From the cell containing the given text, extract its center point as (X, Y) coordinate. 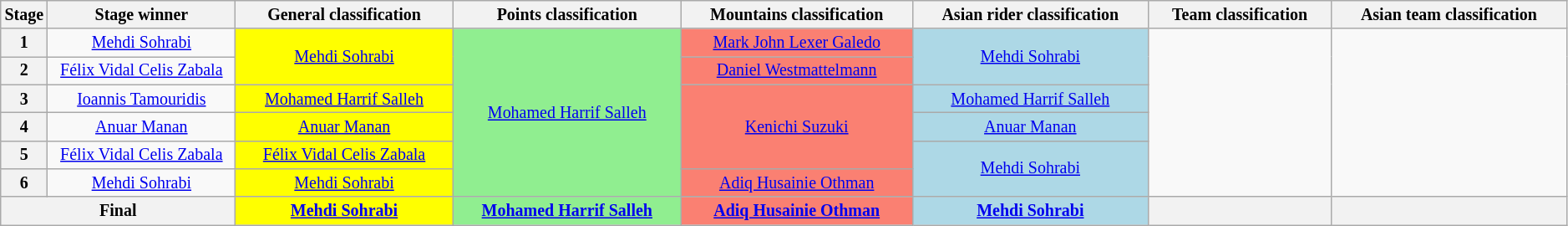
1 (24, 44)
2 (24, 70)
6 (24, 182)
Stage winner (142, 15)
Stage (24, 15)
4 (24, 127)
Team classification (1240, 15)
Final (119, 211)
Ioannis Tamouridis (142, 99)
Asian team classification (1449, 15)
3 (24, 99)
Mark John Lexer Galedo (797, 44)
Asian rider classification (1031, 15)
5 (24, 154)
Mountains classification (797, 15)
Points classification (566, 15)
General classification (344, 15)
Kenichi Suzuki (797, 126)
Daniel Westmattelmann (797, 70)
